Output the [X, Y] coordinate of the center of the cell containing the given text.  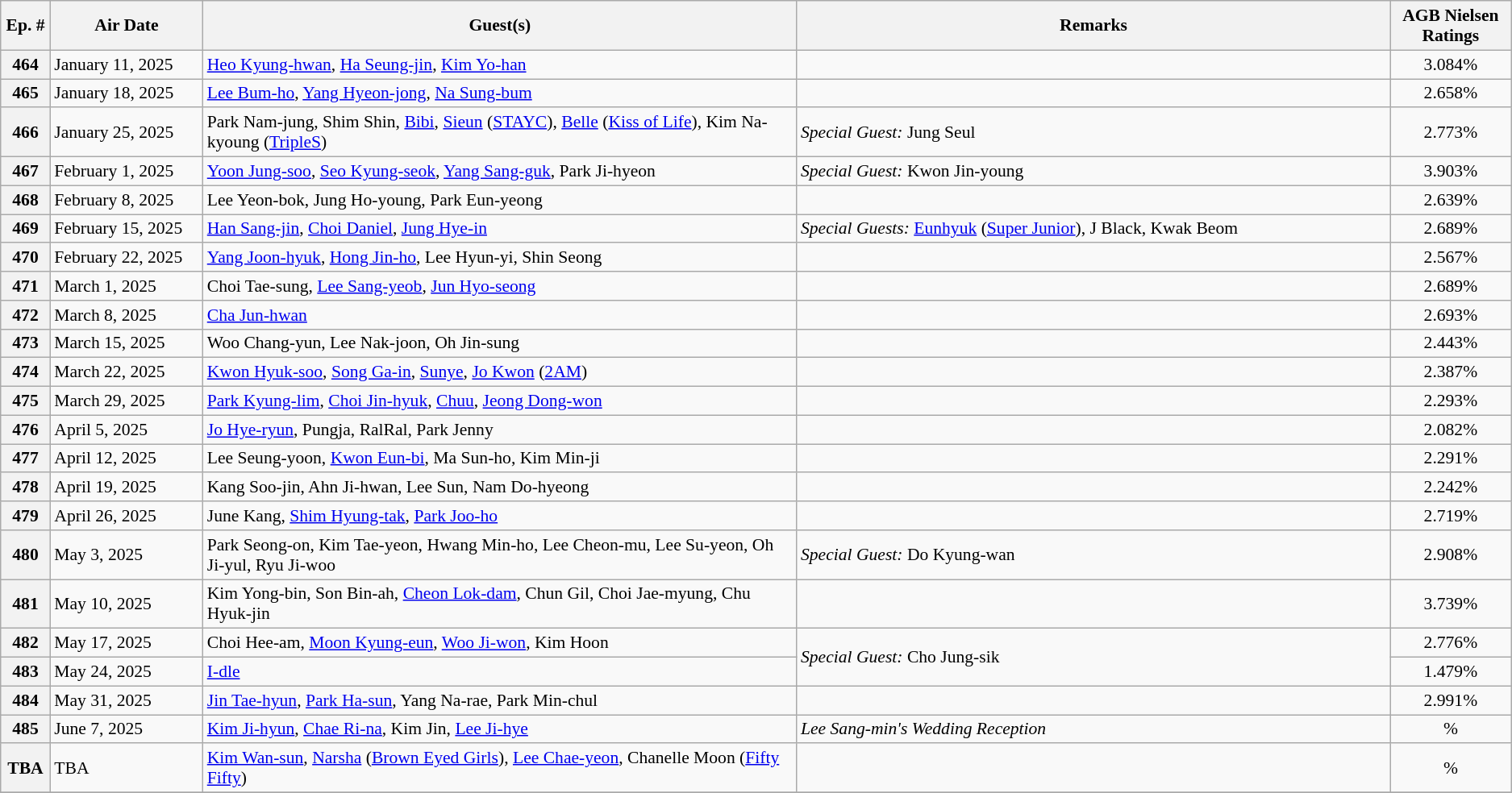
471 [26, 286]
March 15, 2025 [126, 343]
468 [26, 200]
2.082% [1451, 430]
AGB Nielsen Ratings [1451, 26]
Kim Ji-hyun, Chae Ri-na, Kim Jin, Lee Ji-hye [500, 729]
Cha Jun-hwan [500, 315]
Remarks [1093, 26]
April 26, 2025 [126, 516]
482 [26, 643]
Air Date [126, 26]
3.739% [1451, 604]
June Kang, Shim Hyung-tak, Park Joo-ho [500, 516]
Special Guest: Cho Jung-sik [1093, 658]
June 7, 2025 [126, 729]
2.719% [1451, 516]
Special Guest: Jung Seul [1093, 132]
2.567% [1451, 258]
Han Sang-jin, Choi Daniel, Jung Hye-in [500, 229]
March 29, 2025 [126, 401]
January 11, 2025 [126, 64]
476 [26, 430]
2.387% [1451, 372]
3.903% [1451, 172]
April 12, 2025 [126, 459]
483 [26, 672]
Kim Wan-sun, Narsha (Brown Eyed Girls), Lee Chae-yeon, Chanelle Moon (Fifty Fifty) [500, 769]
484 [26, 700]
January 25, 2025 [126, 132]
2.991% [1451, 700]
3.084% [1451, 64]
Lee Seung-yoon, Kwon Eun-bi, Ma Sun-ho, Kim Min-ji [500, 459]
May 17, 2025 [126, 643]
478 [26, 488]
480 [26, 554]
2.291% [1451, 459]
Special Guests: Eunhyuk (Super Junior), J Black, Kwak Beom [1093, 229]
February 1, 2025 [126, 172]
466 [26, 132]
Jin Tae-hyun, Park Ha-sun, Yang Na-rae, Park Min-chul [500, 700]
2.908% [1451, 554]
2.658% [1451, 93]
Jo Hye-ryun, Pungja, RalRal, Park Jenny [500, 430]
464 [26, 64]
Woo Chang-yun, Lee Nak-joon, Oh Jin-sung [500, 343]
467 [26, 172]
March 8, 2025 [126, 315]
2.776% [1451, 643]
Park Seong-on, Kim Tae-yeon, Hwang Min-ho, Lee Cheon-mu, Lee Su-yeon, Oh Ji-yul, Ryu Ji-woo [500, 554]
474 [26, 372]
Choi Hee-am, Moon Kyung-eun, Woo Ji-won, Kim Hoon [500, 643]
481 [26, 604]
2.693% [1451, 315]
April 19, 2025 [126, 488]
477 [26, 459]
2.773% [1451, 132]
March 22, 2025 [126, 372]
Ep. # [26, 26]
Kwon Hyuk-soo, Song Ga-in, Sunye, Jo Kwon (2AM) [500, 372]
April 5, 2025 [126, 430]
February 8, 2025 [126, 200]
May 10, 2025 [126, 604]
January 18, 2025 [126, 93]
Park Kyung-lim, Choi Jin-hyuk, Chuu, Jeong Dong-won [500, 401]
Guest(s) [500, 26]
March 1, 2025 [126, 286]
Choi Tae-sung, Lee Sang-yeob, Jun Hyo-seong [500, 286]
May 31, 2025 [126, 700]
470 [26, 258]
472 [26, 315]
Lee Bum-ho, Yang Hyeon-jong, Na Sung-bum [500, 93]
2.242% [1451, 488]
Lee Yeon-bok, Jung Ho-young, Park Eun-yeong [500, 200]
February 15, 2025 [126, 229]
2.639% [1451, 200]
1.479% [1451, 672]
Special Guest: Kwon Jin-young [1093, 172]
2.293% [1451, 401]
Kim Yong-bin, Son Bin-ah, Cheon Lok-dam, Chun Gil, Choi Jae-myung, Chu Hyuk-jin [500, 604]
Yoon Jung-soo, Seo Kyung-seok, Yang Sang-guk, Park Ji-hyeon [500, 172]
469 [26, 229]
Yang Joon-hyuk, Hong Jin-ho, Lee Hyun-yi, Shin Seong [500, 258]
Kang Soo-jin, Ahn Ji-hwan, Lee Sun, Nam Do-hyeong [500, 488]
465 [26, 93]
475 [26, 401]
485 [26, 729]
Heo Kyung-hwan, Ha Seung-jin, Kim Yo-han [500, 64]
Special Guest: Do Kyung-wan [1093, 554]
May 24, 2025 [126, 672]
Park Nam-jung, Shim Shin, Bibi, Sieun (STAYC), Belle (Kiss of Life), Kim Na-kyoung (TripleS) [500, 132]
Lee Sang-min's Wedding Reception [1093, 729]
479 [26, 516]
I-dle [500, 672]
February 22, 2025 [126, 258]
May 3, 2025 [126, 554]
473 [26, 343]
2.443% [1451, 343]
